Determine the (x, y) coordinate at the center of the cell enclosing the given text.  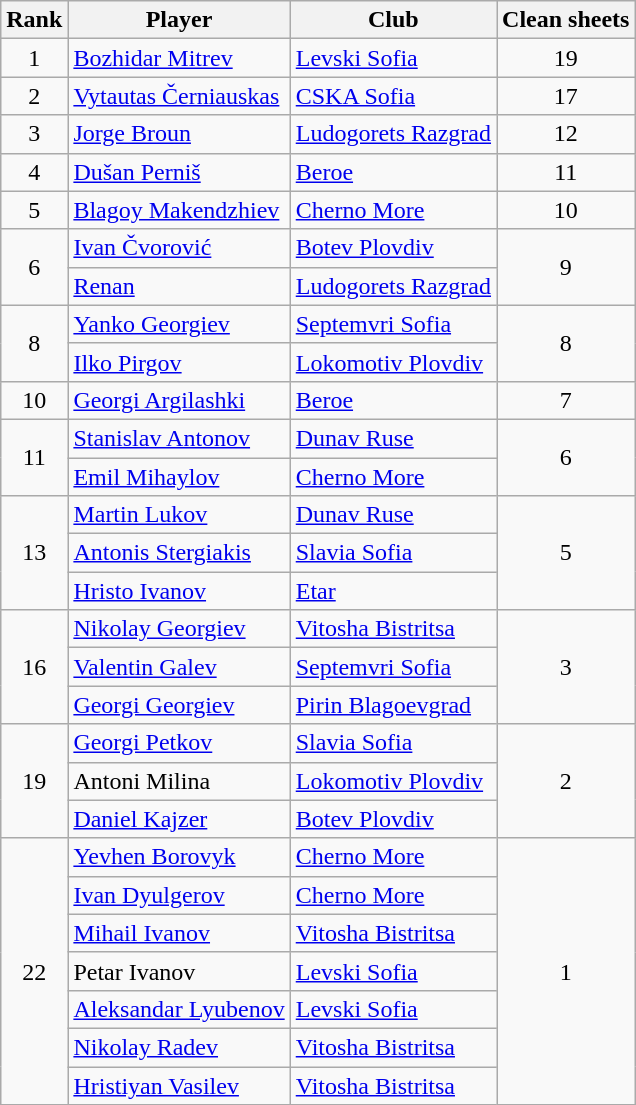
Georgi Argilashki (179, 400)
Valentin Galev (179, 667)
22 (34, 971)
Pirin Blagoevgrad (393, 705)
Renan (179, 286)
Etar (393, 591)
9 (566, 267)
Vytautas Černiauskas (179, 96)
Antonis Stergiakis (179, 553)
Hristiyan Vasilev (179, 1085)
Clean sheets (566, 20)
Mihail Ivanov (179, 933)
12 (566, 134)
4 (34, 172)
Club (393, 20)
Martin Lukov (179, 515)
Hristo Ivanov (179, 591)
Stanislav Antonov (179, 438)
16 (34, 667)
Nikolay Radev (179, 1047)
Bozhidar Mitrev (179, 58)
Antoni Milina (179, 781)
Jorge Broun (179, 134)
Petar Ivanov (179, 971)
Ivan Dyulgerov (179, 895)
Nikolay Georgiev (179, 629)
Player (179, 20)
7 (566, 400)
Daniel Kajzer (179, 819)
Yevhen Borovyk (179, 857)
Aleksandar Lyubenov (179, 1009)
Ilko Pirgov (179, 362)
13 (34, 553)
Blagoy Makendzhiev (179, 210)
Ivan Čvorović (179, 248)
CSKA Sofia (393, 96)
Dušan Perniš (179, 172)
Emil Mihaylov (179, 477)
Rank (34, 20)
Georgi Georgiev (179, 705)
Georgi Petkov (179, 743)
17 (566, 96)
Yanko Georgiev (179, 324)
